Return (x, y) of the center of cell containing provided text 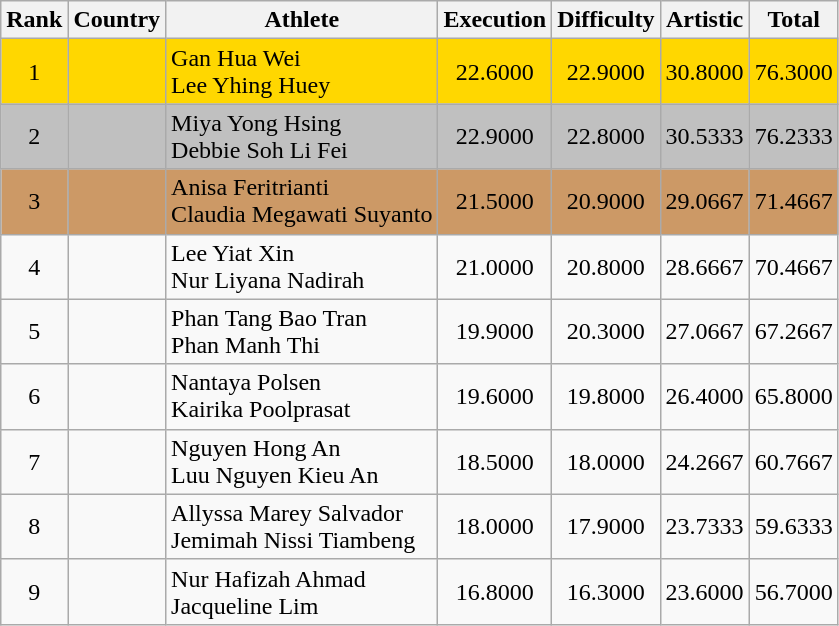
Artistic (704, 20)
27.0667 (704, 332)
3 (34, 202)
26.4000 (704, 396)
23.6000 (704, 592)
21.0000 (495, 266)
65.8000 (794, 396)
20.3000 (606, 332)
Lee Yiat XinNur Liyana Nadirah (302, 266)
Athlete (302, 20)
Phan Tang Bao TranPhan Manh Thi (302, 332)
Difficulty (606, 20)
17.9000 (606, 526)
19.8000 (606, 396)
Nguyen Hong AnLuu Nguyen Kieu An (302, 462)
2 (34, 136)
20.8000 (606, 266)
Rank (34, 20)
19.6000 (495, 396)
6 (34, 396)
24.2667 (704, 462)
76.3000 (794, 72)
22.6000 (495, 72)
1 (34, 72)
Execution (495, 20)
22.8000 (606, 136)
21.5000 (495, 202)
5 (34, 332)
Nur Hafizah AhmadJacqueline Lim (302, 592)
Country (117, 20)
70.4667 (794, 266)
7 (34, 462)
Gan Hua WeiLee Yhing Huey (302, 72)
Anisa FeritriantiClaudia Megawati Suyanto (302, 202)
76.2333 (794, 136)
16.8000 (495, 592)
29.0667 (704, 202)
20.9000 (606, 202)
71.4667 (794, 202)
18.5000 (495, 462)
4 (34, 266)
28.6667 (704, 266)
23.7333 (704, 526)
60.7667 (794, 462)
59.6333 (794, 526)
Nantaya PolsenKairika Poolprasat (302, 396)
67.2667 (794, 332)
30.5333 (704, 136)
30.8000 (704, 72)
9 (34, 592)
19.9000 (495, 332)
56.7000 (794, 592)
16.3000 (606, 592)
Miya Yong HsingDebbie Soh Li Fei (302, 136)
Total (794, 20)
8 (34, 526)
Allyssa Marey SalvadorJemimah Nissi Tiambeng (302, 526)
